Provide the (X, Y) coordinate of the cell's center where the given text is located.  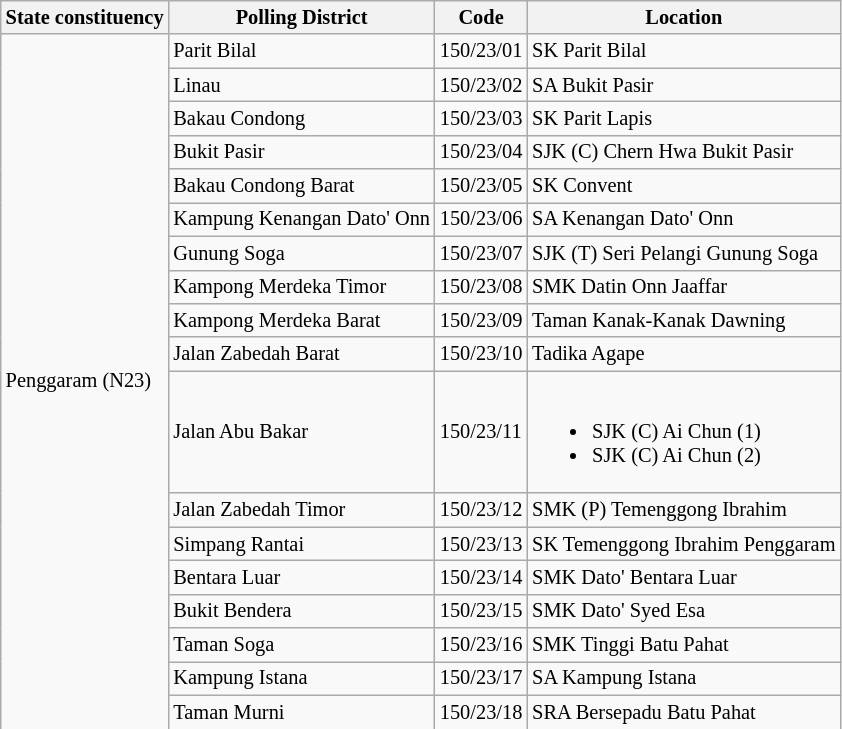
Bakau Condong Barat (301, 186)
SMK Dato' Syed Esa (684, 611)
150/23/17 (481, 678)
150/23/08 (481, 287)
SA Kampung Istana (684, 678)
SK Convent (684, 186)
Simpang Rantai (301, 544)
Linau (301, 85)
Bakau Condong (301, 118)
Taman Soga (301, 645)
150/23/09 (481, 320)
Parit Bilal (301, 51)
SA Kenangan Dato' Onn (684, 219)
SMK Dato' Bentara Luar (684, 577)
Bukit Bendera (301, 611)
Gunung Soga (301, 253)
SK Parit Lapis (684, 118)
SK Temenggong Ibrahim Penggaram (684, 544)
Bukit Pasir (301, 152)
Code (481, 17)
Taman Kanak-Kanak Dawning (684, 320)
150/23/14 (481, 577)
Kampong Merdeka Barat (301, 320)
150/23/06 (481, 219)
SK Parit Bilal (684, 51)
150/23/10 (481, 354)
150/23/18 (481, 712)
Jalan Abu Bakar (301, 432)
Penggaram (N23) (85, 382)
SRA Bersepadu Batu Pahat (684, 712)
SA Bukit Pasir (684, 85)
SMK (P) Temenggong Ibrahim (684, 510)
Kampong Merdeka Timor (301, 287)
150/23/15 (481, 611)
Polling District (301, 17)
150/23/05 (481, 186)
SJK (C) Chern Hwa Bukit Pasir (684, 152)
150/23/01 (481, 51)
150/23/13 (481, 544)
150/23/03 (481, 118)
Location (684, 17)
150/23/04 (481, 152)
150/23/11 (481, 432)
Kampung Kenangan Dato' Onn (301, 219)
SMK Datin Onn Jaaffar (684, 287)
150/23/02 (481, 85)
SJK (T) Seri Pelangi Gunung Soga (684, 253)
State constituency (85, 17)
Bentara Luar (301, 577)
Jalan Zabedah Barat (301, 354)
Kampung Istana (301, 678)
150/23/12 (481, 510)
150/23/16 (481, 645)
Tadika Agape (684, 354)
Taman Murni (301, 712)
SJK (C) Ai Chun (1)SJK (C) Ai Chun (2) (684, 432)
Jalan Zabedah Timor (301, 510)
150/23/07 (481, 253)
SMK Tinggi Batu Pahat (684, 645)
